Return (X, Y) of the center of cell containing provided text 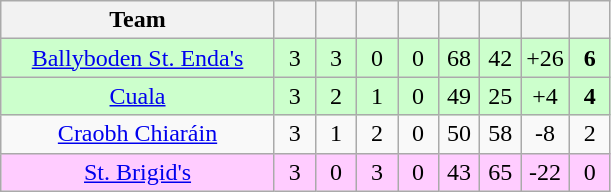
25 (500, 96)
Ballyboden St. Enda's (138, 58)
4 (590, 96)
42 (500, 58)
49 (460, 96)
6 (590, 58)
50 (460, 134)
65 (500, 172)
Craobh Chiaráin (138, 134)
-22 (546, 172)
Team (138, 20)
+4 (546, 96)
Cuala (138, 96)
68 (460, 58)
St. Brigid's (138, 172)
-8 (546, 134)
43 (460, 172)
+26 (546, 58)
58 (500, 134)
